Detect which cell encompasses the target text, then output its [x, y] center coordinate. 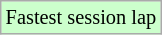
Fastest session lap [81, 17]
